Capture the cell that displays the provided text and extract its [x, y] central coordinate. 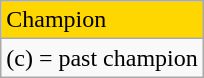
Champion [102, 20]
(c) = past champion [102, 58]
